Extract the [x, y] coordinate from the center of the cell holding the provided text.  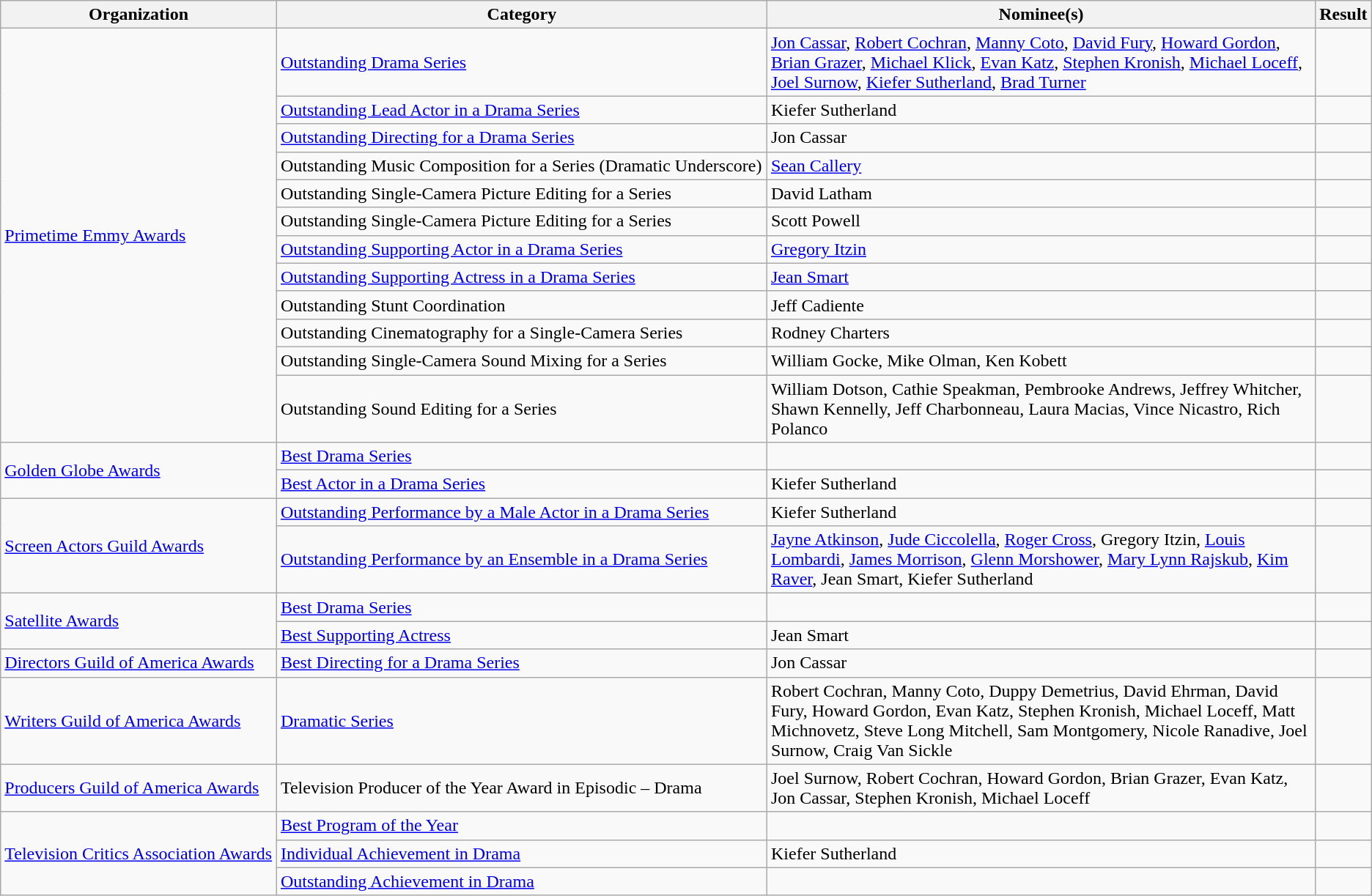
Outstanding Drama Series [522, 62]
Jeff Cadiente [1041, 305]
Joel Surnow, Robert Cochran, Howard Gordon, Brian Grazer, Evan Katz, Jon Cassar, Stephen Kronish, Michael Loceff [1041, 788]
Dramatic Series [522, 721]
Outstanding Performance by an Ensemble in a Drama Series [522, 560]
David Latham [1041, 193]
Outstanding Music Composition for a Series (Dramatic Underscore) [522, 166]
Television Producer of the Year Award in Episodic – Drama [522, 788]
William Dotson, Cathie Speakman, Pembrooke Andrews, Jeffrey Whitcher, Shawn Kennelly, Jeff Charbonneau, Laura Macias, Vince Nicastro, Rich Polanco [1041, 409]
Organization [139, 15]
Outstanding Performance by a Male Actor in a Drama Series [522, 512]
Result [1344, 15]
Outstanding Lead Actor in a Drama Series [522, 110]
Individual Achievement in Drama [522, 854]
Golden Globe Awards [139, 470]
William Gocke, Mike Olman, Ken Kobett [1041, 360]
Best Program of the Year [522, 826]
Outstanding Achievement in Drama [522, 881]
Best Supporting Actress [522, 635]
Outstanding Single-Camera Sound Mixing for a Series [522, 360]
Category [522, 15]
Outstanding Directing for a Drama Series [522, 138]
Outstanding Cinematography for a Single-Camera Series [522, 333]
Best Actor in a Drama Series [522, 484]
Gregory Itzin [1041, 249]
Outstanding Supporting Actor in a Drama Series [522, 249]
Best Directing for a Drama Series [522, 663]
Screen Actors Guild Awards [139, 546]
Scott Powell [1041, 221]
Outstanding Supporting Actress in a Drama Series [522, 277]
Writers Guild of America Awards [139, 721]
Directors Guild of America Awards [139, 663]
Primetime Emmy Awards [139, 236]
Outstanding Stunt Coordination [522, 305]
Producers Guild of America Awards [139, 788]
Nominee(s) [1041, 15]
Rodney Charters [1041, 333]
Satellite Awards [139, 621]
Outstanding Sound Editing for a Series [522, 409]
Television Critics Association Awards [139, 854]
Sean Callery [1041, 166]
